Extract the (x, y) coordinate from the center of the cell holding the provided text.  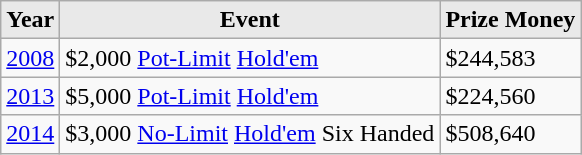
2014 (30, 134)
2013 (30, 96)
$2,000 Pot-Limit Hold'em (250, 58)
Event (250, 20)
2008 (30, 58)
Prize Money (510, 20)
$224,560 (510, 96)
Year (30, 20)
$244,583 (510, 58)
$5,000 Pot-Limit Hold'em (250, 96)
$3,000 No-Limit Hold'em Six Handed (250, 134)
$508,640 (510, 134)
